Return the (X, Y) coordinate for the center point of the cell that contains the specified text.  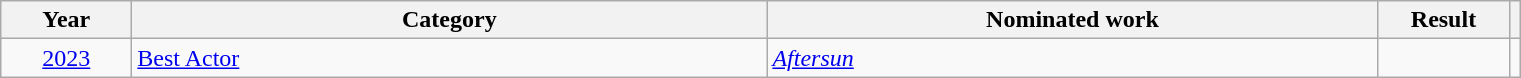
Year (66, 20)
2023 (66, 58)
Best Actor (450, 58)
Category (450, 20)
Nominated work (1072, 20)
Result (1444, 20)
Aftersun (1072, 58)
